Search for the cell housing the specified text and yield its [X, Y] center coordinate. 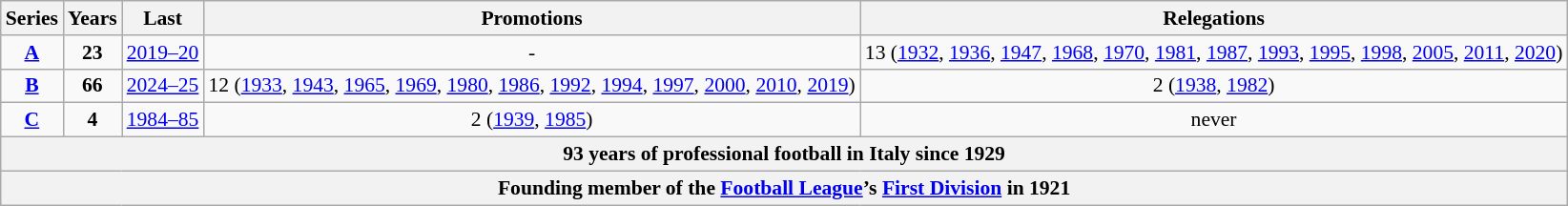
93 years of professional football in Italy since 1929 [784, 154]
Series [32, 18]
12 (1933, 1943, 1965, 1969, 1980, 1986, 1992, 1994, 1997, 2000, 2010, 2019) [531, 86]
Years [93, 18]
Promotions [531, 18]
C [32, 120]
- [531, 52]
23 [93, 52]
1984–85 [163, 120]
13 (1932, 1936, 1947, 1968, 1970, 1981, 1987, 1993, 1995, 1998, 2005, 2011, 2020) [1214, 52]
2 (1938, 1982) [1214, 86]
2024–25 [163, 86]
4 [93, 120]
66 [93, 86]
Relegations [1214, 18]
B [32, 86]
never [1214, 120]
2 (1939, 1985) [531, 120]
Founding member of the Football League’s First Division in 1921 [784, 188]
Last [163, 18]
2019–20 [163, 52]
A [32, 52]
